Capture the cell that displays the provided text and extract its [X, Y] central coordinate. 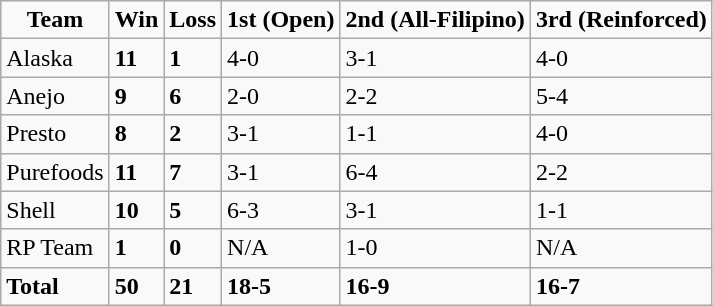
Win [136, 20]
Purefoods [55, 172]
1st (Open) [281, 20]
8 [136, 134]
Loss [193, 20]
18-5 [281, 286]
50 [136, 286]
6-4 [435, 172]
Shell [55, 210]
5 [193, 210]
2 [193, 134]
1-0 [435, 248]
Total [55, 286]
7 [193, 172]
RP Team [55, 248]
Alaska [55, 58]
21 [193, 286]
2-0 [281, 96]
5-4 [621, 96]
Team [55, 20]
2nd (All-Filipino) [435, 20]
16-7 [621, 286]
Presto [55, 134]
16-9 [435, 286]
10 [136, 210]
6-3 [281, 210]
Anejo [55, 96]
9 [136, 96]
3rd (Reinforced) [621, 20]
0 [193, 248]
6 [193, 96]
